Provide the [X, Y] coordinate of the cell's center where the given text is located.  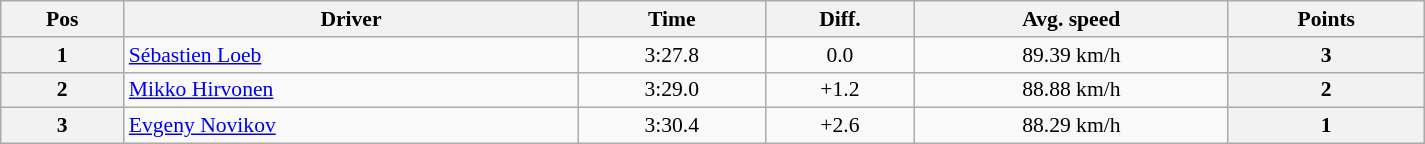
Diff. [840, 19]
88.29 km/h [1071, 126]
3:30.4 [672, 126]
Evgeny Novikov [351, 126]
88.88 km/h [1071, 90]
89.39 km/h [1071, 55]
Points [1326, 19]
3:29.0 [672, 90]
+2.6 [840, 126]
Pos [62, 19]
Sébastien Loeb [351, 55]
3:27.8 [672, 55]
Avg. speed [1071, 19]
0.0 [840, 55]
Mikko Hirvonen [351, 90]
Time [672, 19]
Driver [351, 19]
+1.2 [840, 90]
